Capture the cell that displays the provided text and extract its [x, y] central coordinate. 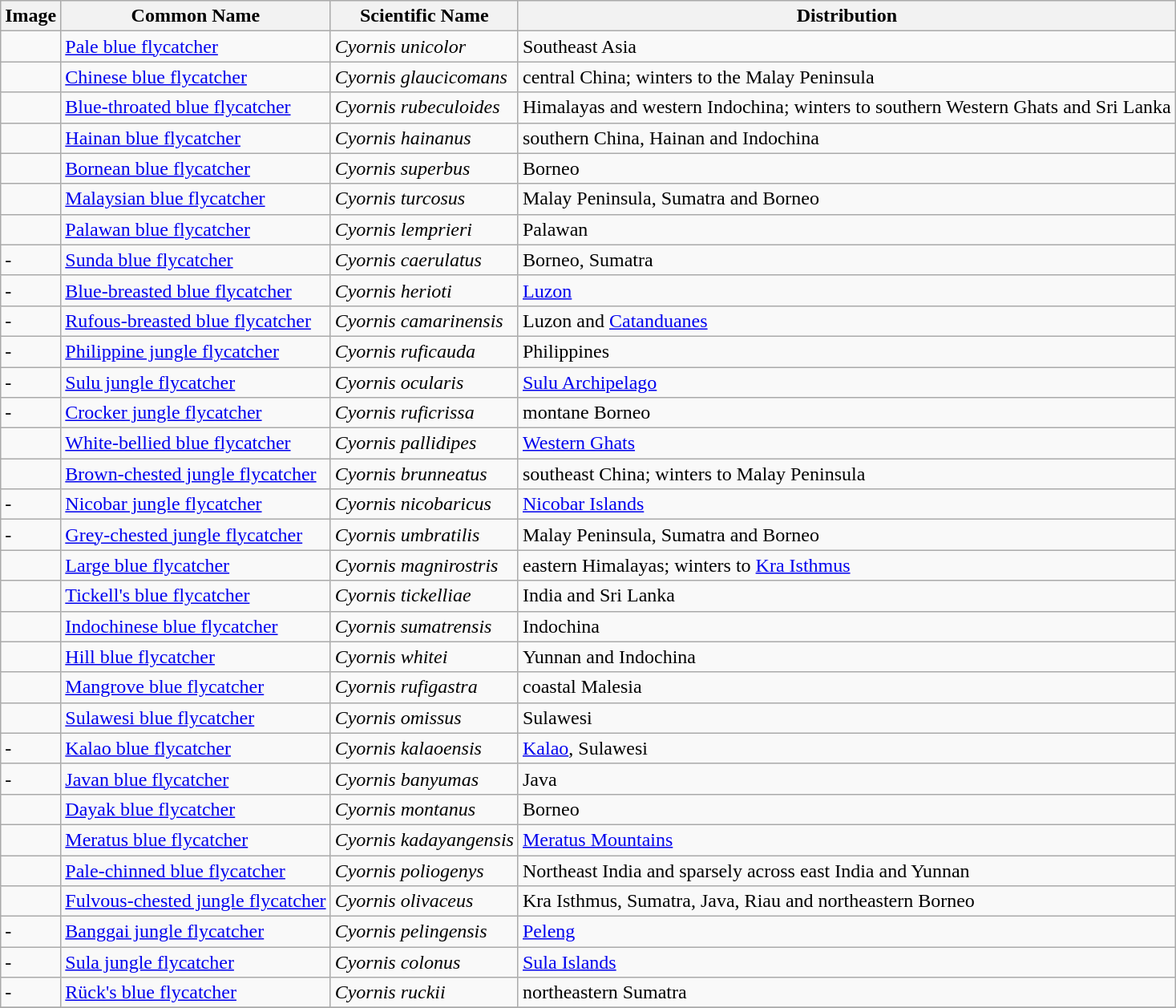
Himalayas and western Indochina; winters to southern Western Ghats and Sri Lanka [847, 107]
Cyornis montanus [424, 809]
Sula jungle flycatcher [196, 962]
Cyornis omissus [424, 718]
Blue-breasted blue flycatcher [196, 290]
Java [847, 779]
Sula Islands [847, 962]
Philippine jungle flycatcher [196, 351]
Kra Isthmus, Sumatra, Java, Riau and northeastern Borneo [847, 901]
White-bellied blue flycatcher [196, 443]
Cyornis brunneatus [424, 474]
Yunnan and Indochina [847, 657]
Borneo, Sumatra [847, 260]
Fulvous-chested jungle flycatcher [196, 901]
Cyornis tickelliae [424, 596]
Cyornis ruckii [424, 993]
Sulawesi blue flycatcher [196, 718]
Cyornis pelingensis [424, 932]
Cyornis rufigastra [424, 687]
Luzon [847, 290]
Philippines [847, 351]
Peleng [847, 932]
Mangrove blue flycatcher [196, 687]
Southeast Asia [847, 47]
Indochinese blue flycatcher [196, 626]
Common Name [196, 16]
Scientific Name [424, 16]
Chinese blue flycatcher [196, 77]
Cyornis herioti [424, 290]
Nicobar jungle flycatcher [196, 504]
Crocker jungle flycatcher [196, 413]
Sulu Archipelago [847, 383]
Cyornis banyumas [424, 779]
Hainan blue flycatcher [196, 138]
Cyornis colonus [424, 962]
India and Sri Lanka [847, 596]
Western Ghats [847, 443]
Palawan blue flycatcher [196, 229]
Cyornis magnirostris [424, 565]
montane Borneo [847, 413]
Palawan [847, 229]
Cyornis whitei [424, 657]
Brown-chested jungle flycatcher [196, 474]
Malaysian blue flycatcher [196, 199]
Cyornis superbus [424, 168]
coastal Malesia [847, 687]
Cyornis hainanus [424, 138]
Banggai jungle flycatcher [196, 932]
eastern Himalayas; winters to Kra Isthmus [847, 565]
southern China, Hainan and Indochina [847, 138]
Pale blue flycatcher [196, 47]
Cyornis ruficauda [424, 351]
Cyornis turcosus [424, 199]
Cyornis poliogenys [424, 870]
Sunda blue flycatcher [196, 260]
Rück's blue flycatcher [196, 993]
Sulu jungle flycatcher [196, 383]
Grey-chested jungle flycatcher [196, 535]
Cyornis nicobaricus [424, 504]
Blue-throated blue flycatcher [196, 107]
Cyornis rubeculoides [424, 107]
Javan blue flycatcher [196, 779]
Distribution [847, 16]
Cyornis caerulatus [424, 260]
Tickell's blue flycatcher [196, 596]
southeast China; winters to Malay Peninsula [847, 474]
Hill blue flycatcher [196, 657]
Cyornis lemprieri [424, 229]
Cyornis unicolor [424, 47]
Image [30, 16]
Northeast India and sparsely across east India and Yunnan [847, 870]
northeastern Sumatra [847, 993]
Cyornis ocularis [424, 383]
Luzon and Catanduanes [847, 321]
Cyornis glaucicomans [424, 77]
Cyornis sumatrensis [424, 626]
Kalao blue flycatcher [196, 748]
Bornean blue flycatcher [196, 168]
Indochina [847, 626]
Cyornis camarinensis [424, 321]
Meratus Mountains [847, 840]
Kalao, Sulawesi [847, 748]
Cyornis umbratilis [424, 535]
Rufous-breasted blue flycatcher [196, 321]
Cyornis kadayangensis [424, 840]
Pale-chinned blue flycatcher [196, 870]
Sulawesi [847, 718]
Cyornis olivaceus [424, 901]
Cyornis ruficrissa [424, 413]
Nicobar Islands [847, 504]
Cyornis kalaoensis [424, 748]
Meratus blue flycatcher [196, 840]
Cyornis pallidipes [424, 443]
Large blue flycatcher [196, 565]
Dayak blue flycatcher [196, 809]
central China; winters to the Malay Peninsula [847, 77]
